Return the [X, Y] coordinate for the center point of the cell that contains the specified text.  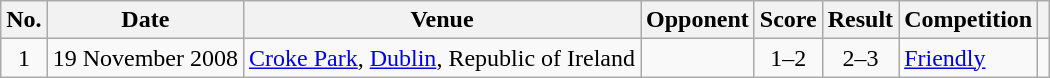
Competition [968, 20]
Croke Park, Dublin, Republic of Ireland [442, 58]
19 November 2008 [145, 58]
2–3 [860, 58]
Friendly [968, 58]
Score [788, 20]
1–2 [788, 58]
Venue [442, 20]
No. [24, 20]
Date [145, 20]
1 [24, 58]
Opponent [698, 20]
Result [860, 20]
